Extract the (x, y) coordinate from the center of the cell holding the provided text.  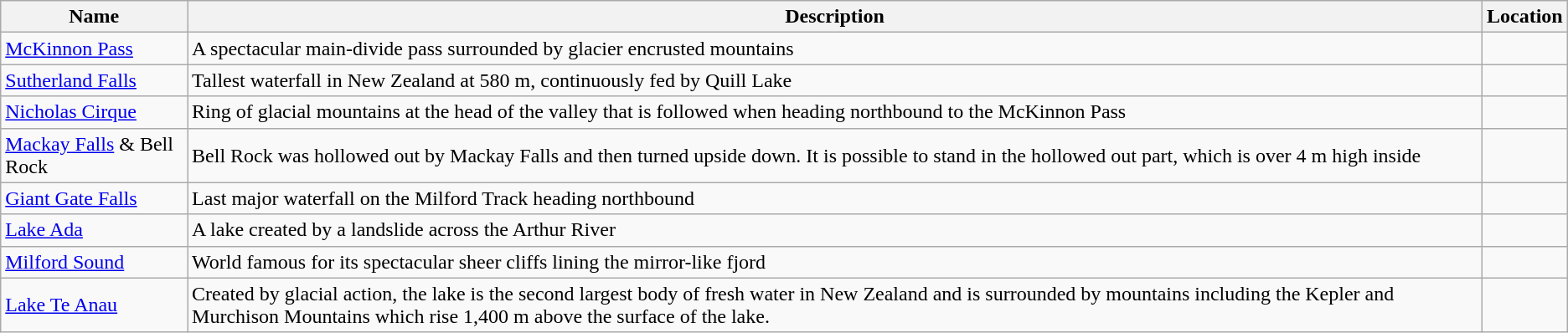
Milford Sound (94, 262)
Mackay Falls & Bell Rock (94, 156)
Giant Gate Falls (94, 198)
A spectacular main-divide pass surrounded by glacier encrusted mountains (835, 49)
Sutherland Falls (94, 80)
Location (1524, 17)
Ring of glacial mountains at the head of the valley that is followed when heading northbound to the McKinnon Pass (835, 112)
McKinnon Pass (94, 49)
Name (94, 17)
Last major waterfall on the Milford Track heading northbound (835, 198)
World famous for its spectacular sheer cliffs lining the mirror-like fjord (835, 262)
A lake created by a landslide across the Arthur River (835, 230)
Tallest waterfall in New Zealand at 580 m, continuously fed by Quill Lake (835, 80)
Nicholas Cirque (94, 112)
Lake Te Anau (94, 305)
Lake Ada (94, 230)
Description (835, 17)
